From the cell containing the given text, extract its center point as (X, Y) coordinate. 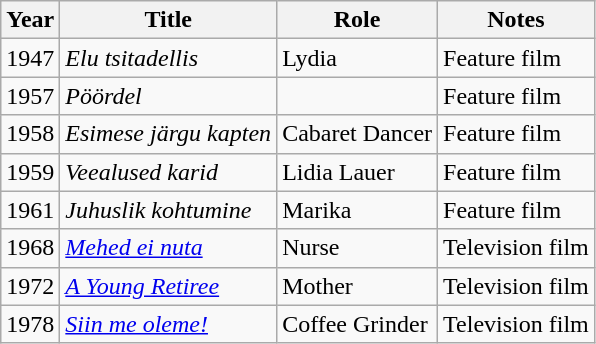
1968 (30, 248)
Year (30, 20)
Notes (516, 20)
A Young Retiree (168, 286)
Siin me oleme! (168, 324)
1958 (30, 134)
Juhuslik kohtumine (168, 210)
1947 (30, 58)
Mother (358, 286)
Lidia Lauer (358, 172)
Mehed ei nuta (168, 248)
Lydia (358, 58)
Esimese järgu kapten (168, 134)
Pöördel (168, 96)
Coffee Grinder (358, 324)
Nurse (358, 248)
1959 (30, 172)
1972 (30, 286)
Cabaret Dancer (358, 134)
1961 (30, 210)
Title (168, 20)
Veealused karid (168, 172)
Role (358, 20)
1957 (30, 96)
Marika (358, 210)
1978 (30, 324)
Elu tsitadellis (168, 58)
